Detect which cell encompasses the target text, then output its (x, y) center coordinate. 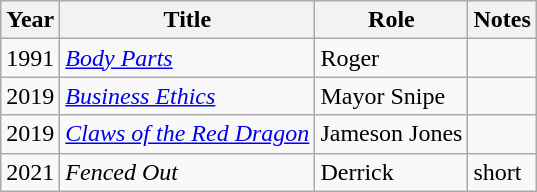
Year (30, 20)
Title (188, 20)
Business Ethics (188, 96)
Roger (392, 58)
Body Parts (188, 58)
1991 (30, 58)
Fenced Out (188, 172)
Derrick (392, 172)
Jameson Jones (392, 134)
Role (392, 20)
Mayor Snipe (392, 96)
Notes (502, 20)
short (502, 172)
Claws of the Red Dragon (188, 134)
2021 (30, 172)
